Identify which cell holds the provided text, then report its (X, Y) central coordinate. 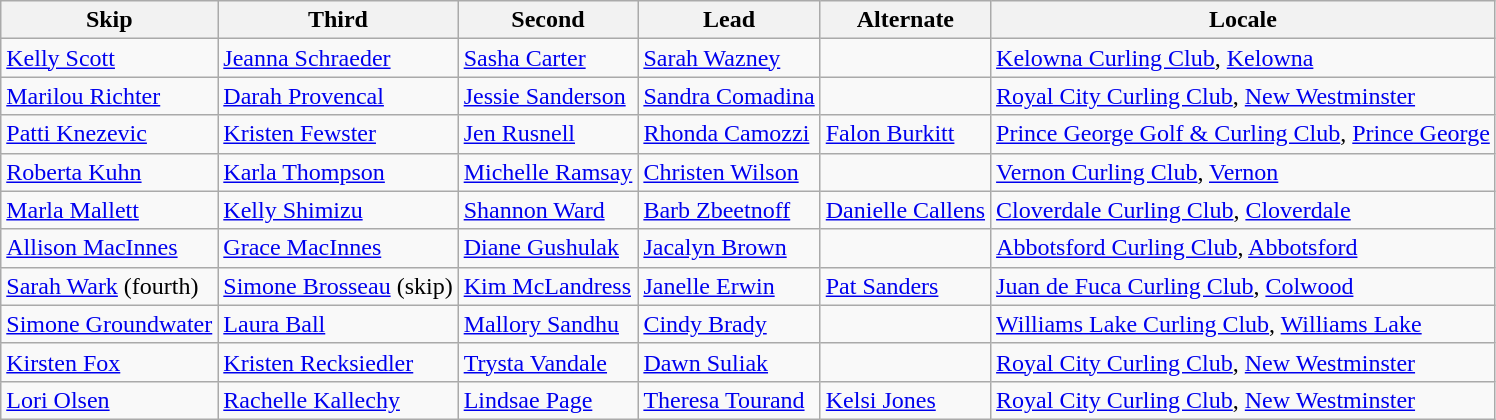
Sarah Wark (fourth) (110, 286)
Roberta Kuhn (110, 172)
Grace MacInnes (338, 248)
Barb Zbeetnoff (729, 210)
Rhonda Camozzi (729, 134)
Patti Knezevic (110, 134)
Vernon Curling Club, Vernon (1244, 172)
Prince George Golf & Curling Club, Prince George (1244, 134)
Cloverdale Curling Club, Cloverdale (1244, 210)
Danielle Callens (905, 210)
Marla Mallett (110, 210)
Kristen Fewster (338, 134)
Alternate (905, 20)
Abbotsford Curling Club, Abbotsford (1244, 248)
Laura Ball (338, 324)
Cindy Brady (729, 324)
Mallory Sandhu (548, 324)
Sasha Carter (548, 58)
Skip (110, 20)
Michelle Ramsay (548, 172)
Juan de Fuca Curling Club, Colwood (1244, 286)
Locale (1244, 20)
Sandra Comadina (729, 96)
Simone Brosseau (skip) (338, 286)
Rachelle Kallechy (338, 400)
Jen Rusnell (548, 134)
Diane Gushulak (548, 248)
Jessie Sanderson (548, 96)
Jeanna Schraeder (338, 58)
Falon Burkitt (905, 134)
Kelly Shimizu (338, 210)
Karla Thompson (338, 172)
Christen Wilson (729, 172)
Allison MacInnes (110, 248)
Theresa Tourand (729, 400)
Dawn Suliak (729, 362)
Kirsten Fox (110, 362)
Janelle Erwin (729, 286)
Trysta Vandale (548, 362)
Kim McLandress (548, 286)
Simone Groundwater (110, 324)
Shannon Ward (548, 210)
Williams Lake Curling Club, Williams Lake (1244, 324)
Sarah Wazney (729, 58)
Kristen Recksiedler (338, 362)
Kelsi Jones (905, 400)
Jacalyn Brown (729, 248)
Marilou Richter (110, 96)
Kelly Scott (110, 58)
Second (548, 20)
Third (338, 20)
Lead (729, 20)
Pat Sanders (905, 286)
Kelowna Curling Club, Kelowna (1244, 58)
Lindsae Page (548, 400)
Darah Provencal (338, 96)
Lori Olsen (110, 400)
